Return the [x, y] coordinate for the center point of the cell that contains the specified text.  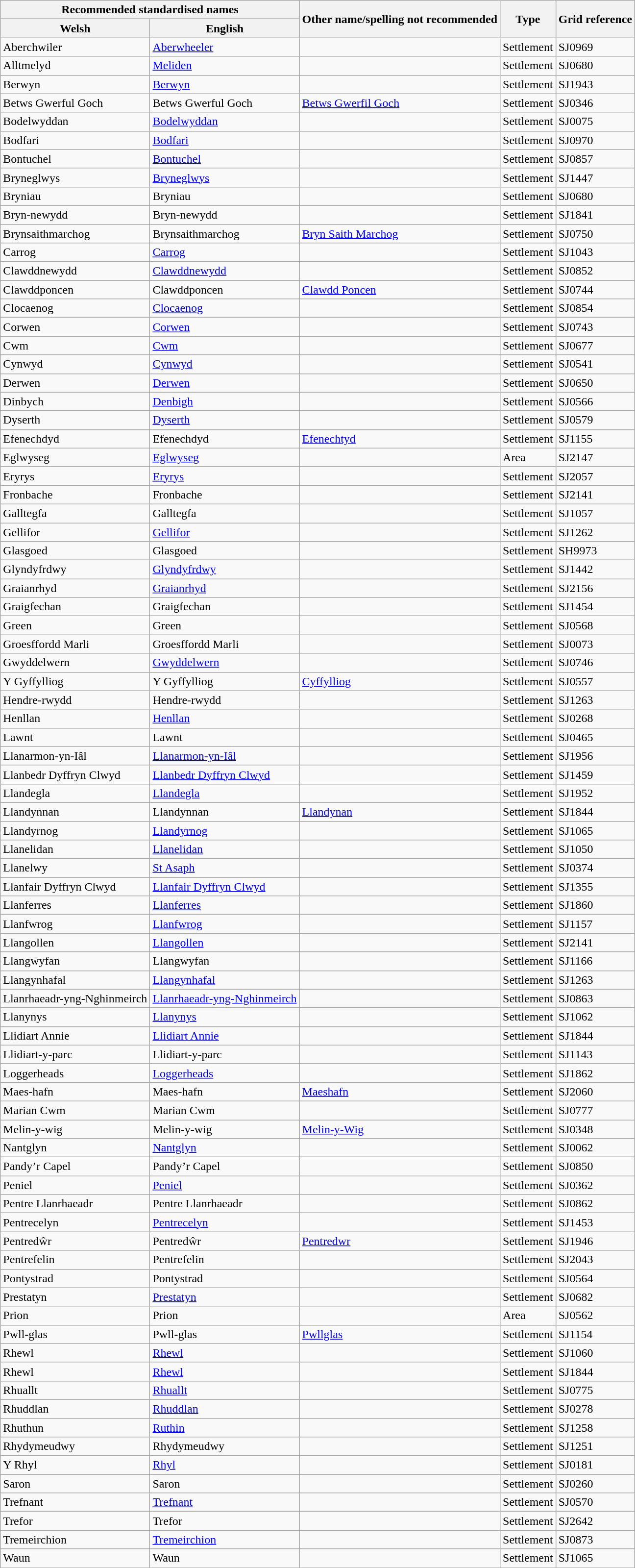
St Asaph [224, 868]
SJ0564 [595, 1278]
SJ1447 [595, 177]
SJ0562 [595, 1316]
SJ0268 [595, 719]
SJ1262 [595, 532]
SJ1946 [595, 1241]
SJ0541 [595, 364]
Rhyl [224, 1465]
SJ1956 [595, 756]
Maeshafn [400, 1092]
SJ0743 [595, 327]
SJ1154 [595, 1334]
SJ0346 [595, 103]
SJ2147 [595, 457]
SJ0465 [595, 737]
Melin-y-Wig [400, 1129]
Alltmelyd [75, 66]
SJ0873 [595, 1540]
SJ0579 [595, 420]
Clawdd Poncen [400, 290]
SJ1050 [595, 849]
SJ0969 [595, 47]
SJ1442 [595, 570]
SJ0970 [595, 140]
SJ1454 [595, 607]
SJ0852 [595, 271]
Aberchwiler [75, 47]
Rhuthun [75, 1428]
SJ1862 [595, 1073]
SJ0854 [595, 308]
SJ1251 [595, 1446]
SJ0062 [595, 1148]
SJ2043 [595, 1260]
Meliden [224, 66]
SJ2156 [595, 588]
SJ1860 [595, 905]
SJ1157 [595, 924]
SJ1166 [595, 961]
SJ1258 [595, 1428]
SJ0260 [595, 1484]
SJ2057 [595, 476]
SJ1062 [595, 1017]
SJ2060 [595, 1092]
Pentredwr [400, 1241]
SJ0650 [595, 383]
SJ0374 [595, 868]
Betws Gwerfil Goch [400, 103]
Recommended standardised names [150, 10]
SJ0775 [595, 1390]
Ruthin [224, 1428]
SJ0075 [595, 122]
SJ2642 [595, 1521]
SH9973 [595, 551]
SJ0863 [595, 998]
SJ0850 [595, 1167]
Llanelwy [75, 868]
SJ0682 [595, 1297]
Grid reference [595, 19]
SJ0181 [595, 1465]
SJ0677 [595, 346]
SJ1155 [595, 439]
SJ1459 [595, 774]
SJ1841 [595, 215]
Welsh [75, 28]
SJ0746 [595, 663]
English [224, 28]
Llandynan [400, 812]
SJ1043 [595, 252]
Cyffylliog [400, 681]
Y Rhyl [75, 1465]
SJ0777 [595, 1110]
Aberwheeler [224, 47]
SJ0557 [595, 681]
SJ0750 [595, 234]
SJ0362 [595, 1185]
SJ0744 [595, 290]
SJ0278 [595, 1409]
SJ1143 [595, 1054]
Type [528, 19]
SJ1453 [595, 1222]
SJ0348 [595, 1129]
SJ0862 [595, 1204]
SJ0570 [595, 1502]
Efenechtyd [400, 439]
SJ0857 [595, 159]
SJ1355 [595, 887]
Other name/spelling not recommended [400, 19]
Dinbych [75, 401]
SJ1952 [595, 793]
SJ0566 [595, 401]
SJ1057 [595, 513]
SJ1943 [595, 84]
Pwllglas [400, 1334]
SJ0073 [595, 644]
Denbigh [224, 401]
SJ0568 [595, 625]
Bryn Saith Marchog [400, 234]
SJ1060 [595, 1353]
